Return [X, Y] of the center of cell containing provided text 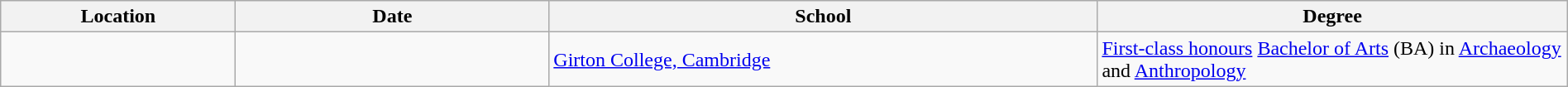
Location [118, 17]
Date [392, 17]
School [824, 17]
First-class honours Bachelor of Arts (BA) in Archaeology and Anthropology [1332, 60]
Girton College, Cambridge [824, 60]
Degree [1332, 17]
